Extract the (X, Y) coordinate from the center of the cell holding the provided text.  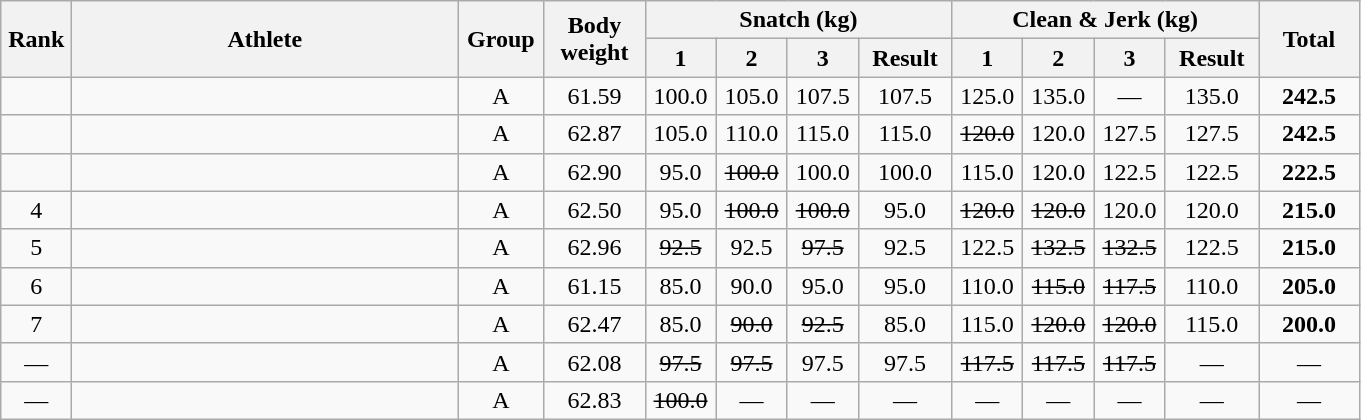
62.50 (594, 210)
200.0 (1308, 324)
5 (36, 248)
Athlete (265, 39)
61.15 (594, 286)
205.0 (1308, 286)
Clean & Jerk (kg) (1106, 20)
62.47 (594, 324)
Total (1308, 39)
62.08 (594, 362)
125.0 (988, 96)
62.96 (594, 248)
4 (36, 210)
222.5 (1308, 172)
7 (36, 324)
62.90 (594, 172)
6 (36, 286)
62.87 (594, 134)
Snatch (kg) (798, 20)
61.59 (594, 96)
Group (501, 39)
Rank (36, 39)
62.83 (594, 400)
Body weight (594, 39)
